Locate the cell with the specified text and output its (X, Y) center coordinate. 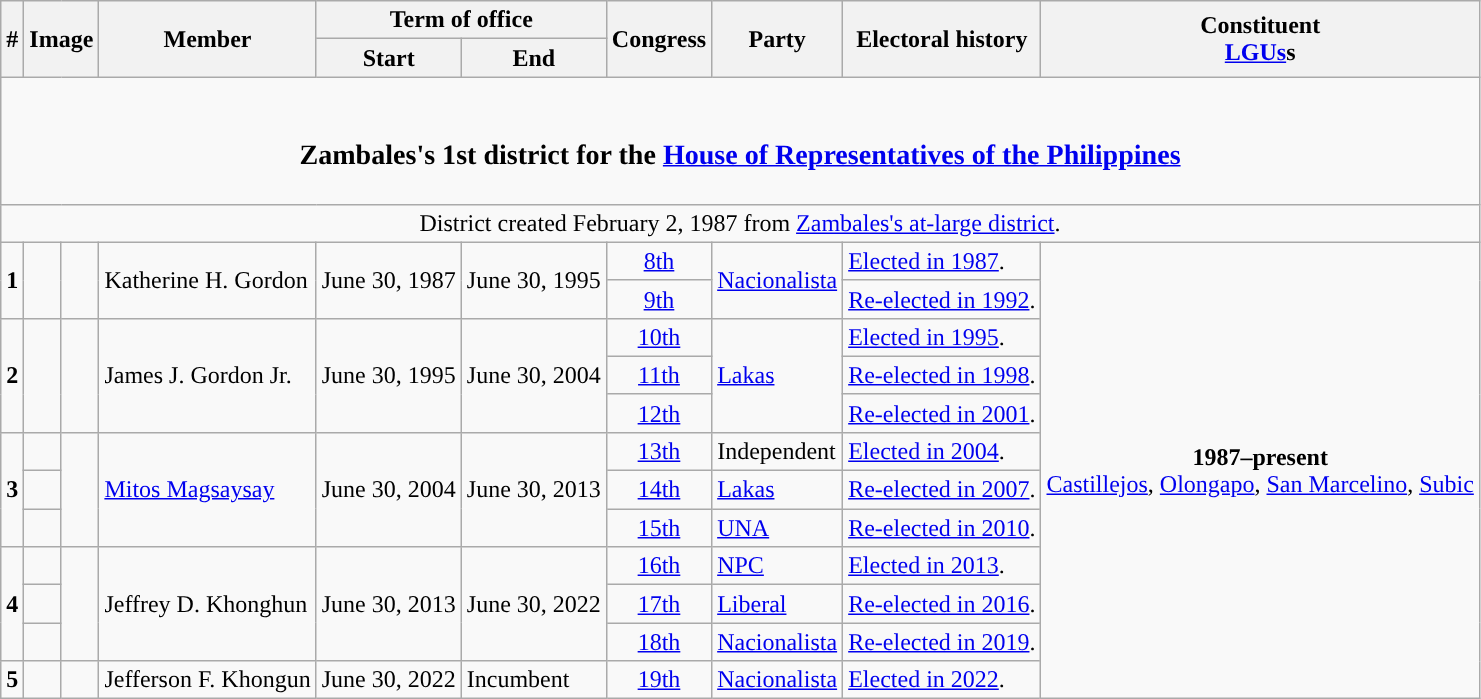
# (12, 39)
James J. Gordon Jr. (208, 375)
ConstituentLGUss (1260, 39)
Start (388, 58)
17th (658, 604)
Mitos Magsaysay (208, 489)
Elected in 2004. (942, 451)
Jeffrey D. Khonghun (208, 604)
Member (208, 39)
Re-elected in 2016. (942, 604)
9th (658, 299)
Re-elected in 1998. (942, 375)
16th (658, 566)
Incumbent (534, 680)
Jefferson F. Khongun (208, 680)
Elected in 2013. (942, 566)
District created February 2, 1987 from Zambales's at-large district. (740, 223)
Re-elected in 2019. (942, 642)
UNA (778, 528)
Party (778, 39)
19th (658, 680)
Elected in 1995. (942, 337)
Re-elected in 2010. (942, 528)
12th (658, 413)
Image (62, 39)
Electoral history (942, 39)
Elected in 2022. (942, 680)
NPC (778, 566)
15th (658, 528)
10th (658, 337)
18th (658, 642)
8th (658, 261)
11th (658, 375)
Re-elected in 2001. (942, 413)
5 (12, 680)
4 (12, 604)
Independent (778, 451)
Re-elected in 1992. (942, 299)
End (534, 58)
2 (12, 375)
Term of office (461, 20)
Re-elected in 2007. (942, 490)
13th (658, 451)
Elected in 1987. (942, 261)
3 (12, 489)
Katherine H. Gordon (208, 280)
June 30, 1987 (388, 280)
1 (12, 280)
14th (658, 490)
Liberal (778, 604)
Zambales's 1st district for the House of Representatives of the Philippines (740, 140)
1987–presentCastillejos, Olongapo, San Marcelino, Subic (1260, 470)
Congress (658, 39)
